Search for the cell housing the specified text and yield its (x, y) center coordinate. 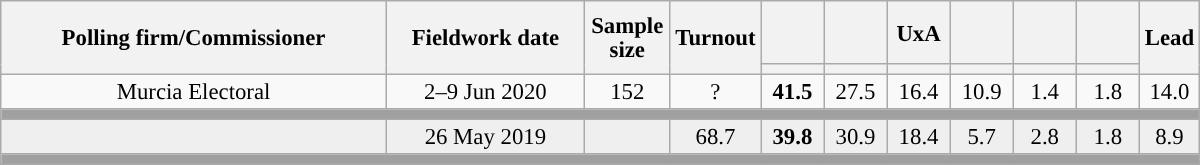
27.5 (856, 92)
1.4 (1044, 92)
26 May 2019 (485, 138)
? (716, 92)
Turnout (716, 38)
10.9 (982, 92)
UxA (918, 32)
2–9 Jun 2020 (485, 92)
2.8 (1044, 138)
Lead (1169, 38)
30.9 (856, 138)
5.7 (982, 138)
Fieldwork date (485, 38)
18.4 (918, 138)
Polling firm/Commissioner (194, 38)
14.0 (1169, 92)
8.9 (1169, 138)
152 (627, 92)
Sample size (627, 38)
Murcia Electoral (194, 92)
39.8 (792, 138)
68.7 (716, 138)
16.4 (918, 92)
41.5 (792, 92)
